Return [x, y] of the center of cell containing provided text 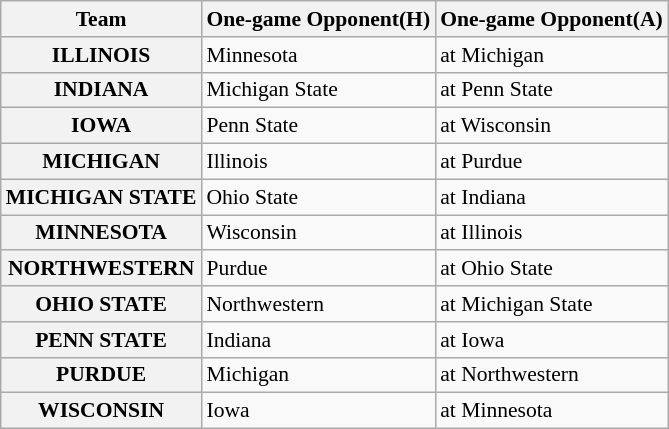
at Northwestern [552, 375]
at Indiana [552, 197]
PENN STATE [102, 340]
One-game Opponent(H) [318, 19]
at Michigan State [552, 304]
One-game Opponent(A) [552, 19]
INDIANA [102, 90]
Ohio State [318, 197]
Minnesota [318, 55]
at Minnesota [552, 411]
Michigan State [318, 90]
IOWA [102, 126]
at Illinois [552, 233]
Penn State [318, 126]
Team [102, 19]
Iowa [318, 411]
MINNESOTA [102, 233]
at Wisconsin [552, 126]
PURDUE [102, 375]
NORTHWESTERN [102, 269]
at Purdue [552, 162]
Illinois [318, 162]
at Michigan [552, 55]
Indiana [318, 340]
Michigan [318, 375]
Wisconsin [318, 233]
at Iowa [552, 340]
at Penn State [552, 90]
MICHIGAN STATE [102, 197]
at Ohio State [552, 269]
ILLINOIS [102, 55]
MICHIGAN [102, 162]
Northwestern [318, 304]
OHIO STATE [102, 304]
WISCONSIN [102, 411]
Purdue [318, 269]
